Provide the [X, Y] coordinate of the cell's center where the given text is located.  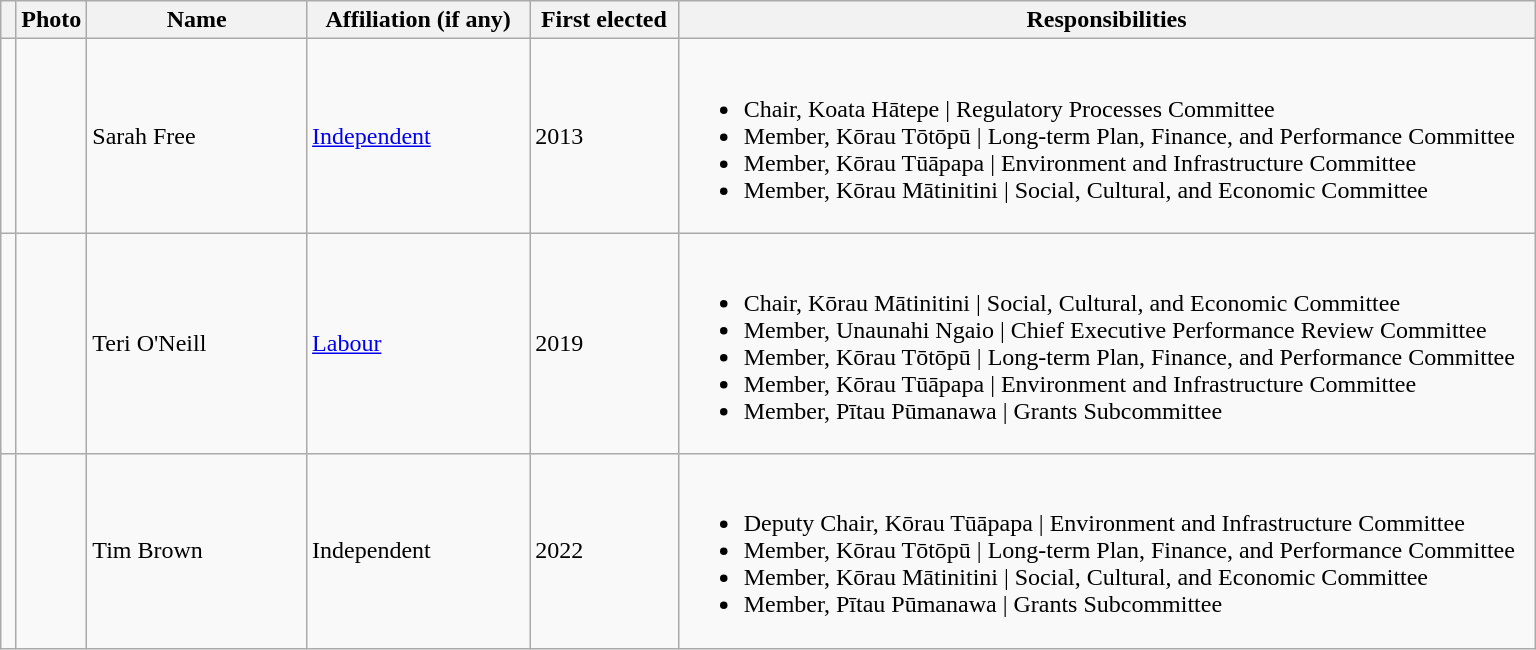
Responsibilities [1106, 20]
Name [197, 20]
Teri O'Neill [197, 344]
First elected [604, 20]
Sarah Free [197, 136]
Labour [418, 344]
2019 [604, 344]
Affiliation (if any) [418, 20]
Photo [52, 20]
2013 [604, 136]
Tim Brown [197, 551]
2022 [604, 551]
